Provide the (x, y) coordinate of the cell's center where the given text is located.  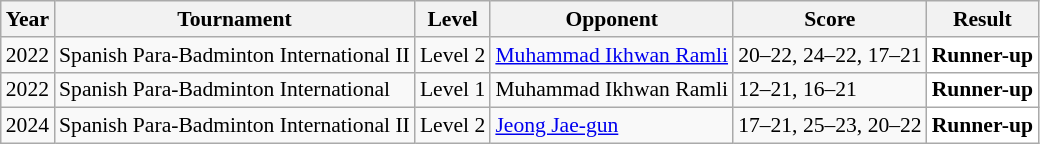
Level (452, 19)
Opponent (612, 19)
17–21, 25–23, 20–22 (830, 126)
Result (982, 19)
2024 (28, 126)
Spanish Para-Badminton International (234, 90)
Jeong Jae-gun (612, 126)
Level 1 (452, 90)
Year (28, 19)
20–22, 24–22, 17–21 (830, 55)
12–21, 16–21 (830, 90)
Score (830, 19)
Tournament (234, 19)
